Identify which cell holds the provided text, then report its [X, Y] central coordinate. 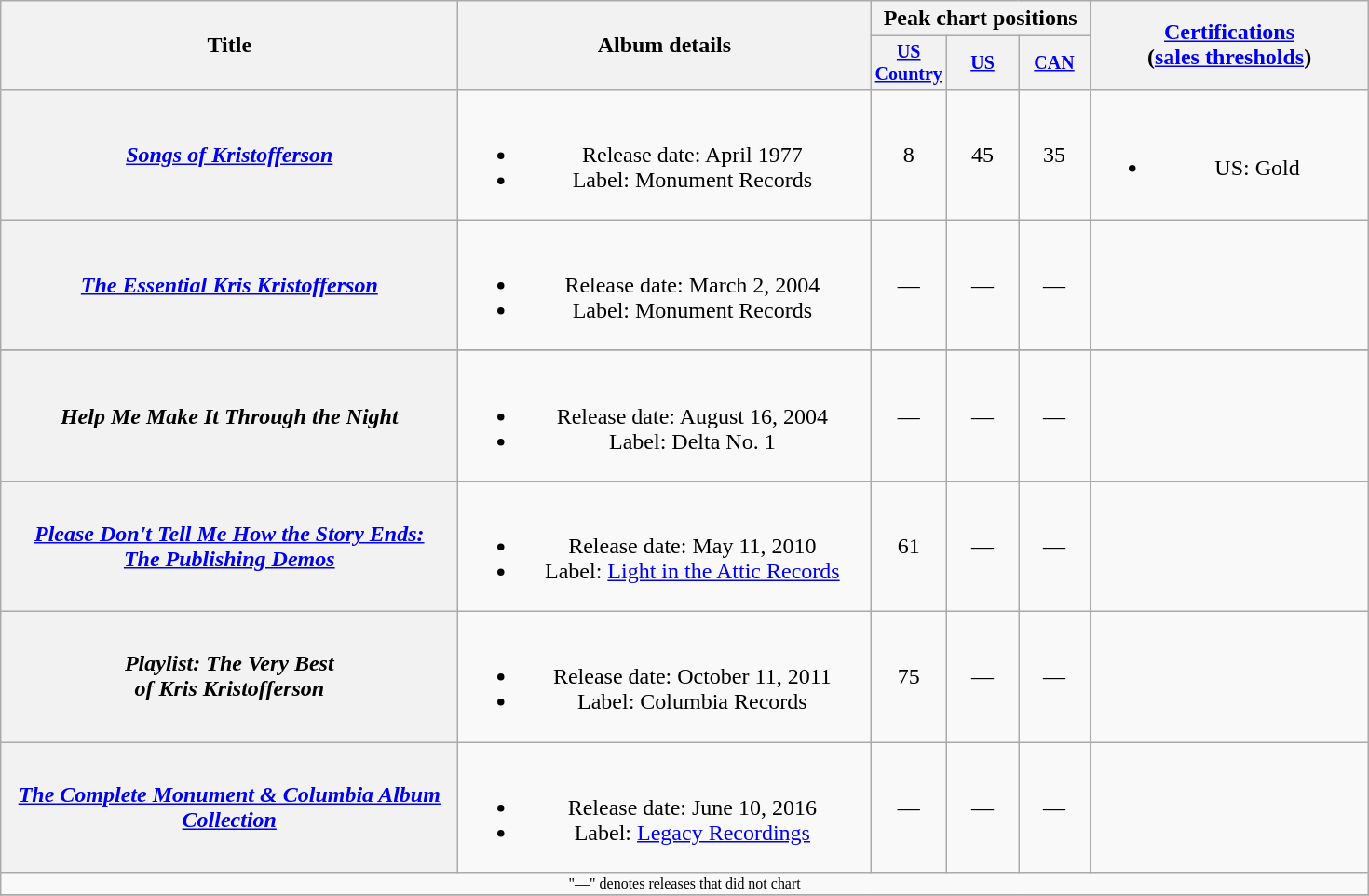
US: Gold [1229, 155]
Songs of Kristofferson [229, 155]
Title [229, 46]
CAN [1054, 63]
Release date: October 11, 2011Label: Columbia Records [665, 677]
Release date: March 2, 2004Label: Monument Records [665, 285]
Peak chart positions [981, 19]
Release date: April 1977Label: Monument Records [665, 155]
Release date: May 11, 2010Label: Light in the Attic Records [665, 546]
The Essential Kris Kristofferson [229, 285]
US [983, 63]
Help Me Make It Through the Night [229, 415]
35 [1054, 155]
The Complete Monument & Columbia Album Collection [229, 808]
Certifications (sales thresholds) [1229, 46]
US Country [909, 63]
75 [909, 677]
Playlist: The Very Bestof Kris Kristofferson [229, 677]
Release date: August 16, 2004Label: Delta No. 1 [665, 415]
8 [909, 155]
"—" denotes releases that did not chart [685, 884]
45 [983, 155]
Please Don't Tell Me How the Story Ends:The Publishing Demos [229, 546]
Release date: June 10, 2016Label: Legacy Recordings [665, 808]
Album details [665, 46]
61 [909, 546]
